Identify which cell holds the provided text, then report its [x, y] central coordinate. 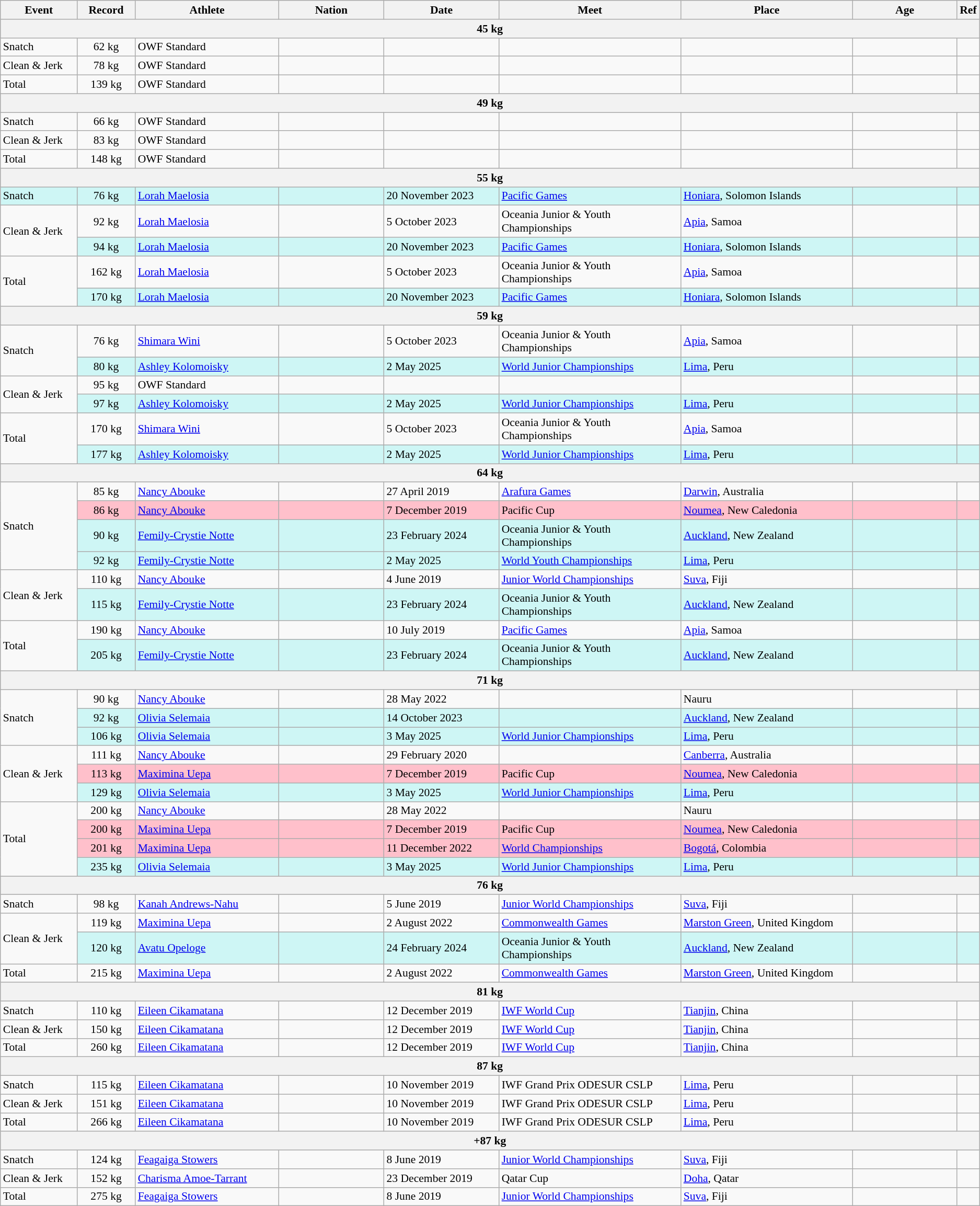
177 kg [107, 454]
14 October 2023 [441, 718]
124 kg [107, 1159]
Canberra, Australia [767, 755]
59 kg [490, 316]
Ref [968, 10]
235 kg [107, 867]
71 kg [490, 681]
Age [905, 10]
27 April 2019 [441, 492]
150 kg [107, 1029]
95 kg [107, 385]
81 kg [490, 992]
111 kg [107, 755]
205 kg [107, 656]
Date [441, 10]
Qatar Cup [590, 1178]
24 February 2024 [441, 948]
55 kg [490, 178]
World Championships [590, 848]
49 kg [490, 103]
80 kg [107, 366]
+87 kg [490, 1141]
98 kg [107, 904]
Kanah Andrews-Nahu [207, 904]
129 kg [107, 792]
190 kg [107, 630]
29 February 2020 [441, 755]
148 kg [107, 159]
Arafura Games [590, 492]
78 kg [107, 66]
5 June 2019 [441, 904]
Doha, Qatar [767, 1178]
260 kg [107, 1048]
275 kg [107, 1197]
Athlete [207, 10]
World Youth Championships [590, 561]
83 kg [107, 141]
Event [39, 10]
Place [767, 10]
Bogotá, Colombia [767, 848]
23 December 2019 [441, 1178]
62 kg [107, 47]
86 kg [107, 510]
10 July 2019 [441, 630]
4 June 2019 [441, 580]
120 kg [107, 948]
162 kg [107, 272]
215 kg [107, 973]
Avatu Opeloge [207, 948]
66 kg [107, 122]
97 kg [107, 404]
266 kg [107, 1122]
Darwin, Australia [767, 492]
113 kg [107, 774]
87 kg [490, 1066]
85 kg [107, 492]
94 kg [107, 247]
Meet [590, 10]
106 kg [107, 737]
45 kg [490, 29]
11 December 2022 [441, 848]
151 kg [107, 1104]
Nation [331, 10]
201 kg [107, 848]
Charisma Amoe-Tarrant [207, 1178]
Record [107, 10]
119 kg [107, 923]
139 kg [107, 85]
64 kg [490, 473]
152 kg [107, 1178]
